Detect which cell encompasses the target text, then output its (x, y) center coordinate. 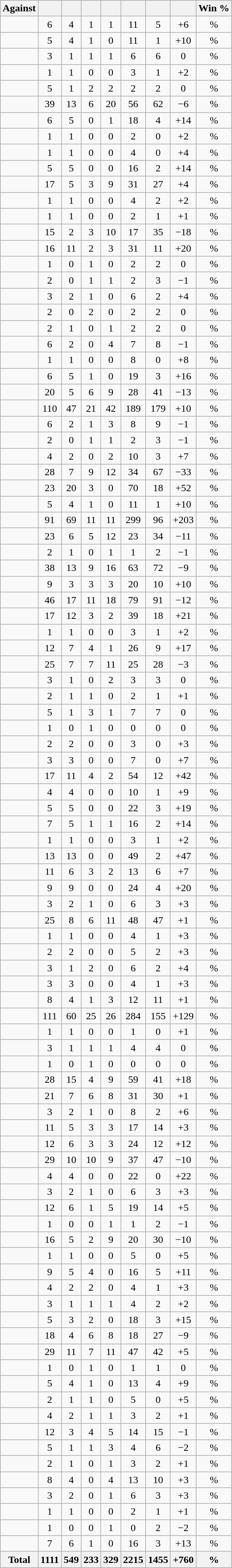
49 (133, 856)
1111 (50, 1560)
67 (158, 472)
70 (133, 488)
+15 (184, 1320)
+42 (184, 776)
69 (72, 520)
1455 (158, 1560)
+22 (184, 1176)
+47 (184, 856)
+17 (184, 648)
−6 (184, 104)
96 (158, 520)
35 (158, 232)
−11 (184, 536)
Against (19, 8)
79 (133, 600)
110 (50, 408)
46 (50, 600)
Win % (214, 8)
+13 (184, 1544)
299 (133, 520)
48 (133, 920)
2215 (133, 1560)
−18 (184, 232)
189 (133, 408)
−13 (184, 392)
+19 (184, 808)
63 (133, 568)
56 (133, 104)
284 (133, 1016)
38 (50, 568)
62 (158, 104)
72 (158, 568)
Total (19, 1560)
60 (72, 1016)
155 (158, 1016)
+12 (184, 1144)
+8 (184, 360)
+11 (184, 1272)
37 (133, 1160)
+18 (184, 1080)
329 (111, 1560)
549 (72, 1560)
−33 (184, 472)
+203 (184, 520)
+760 (184, 1560)
+52 (184, 488)
54 (133, 776)
59 (133, 1080)
233 (91, 1560)
+129 (184, 1016)
+16 (184, 376)
−3 (184, 664)
111 (50, 1016)
−12 (184, 600)
+21 (184, 616)
179 (158, 408)
